For the text-containing cell, return its midpoint in (X, Y) coordinate format. 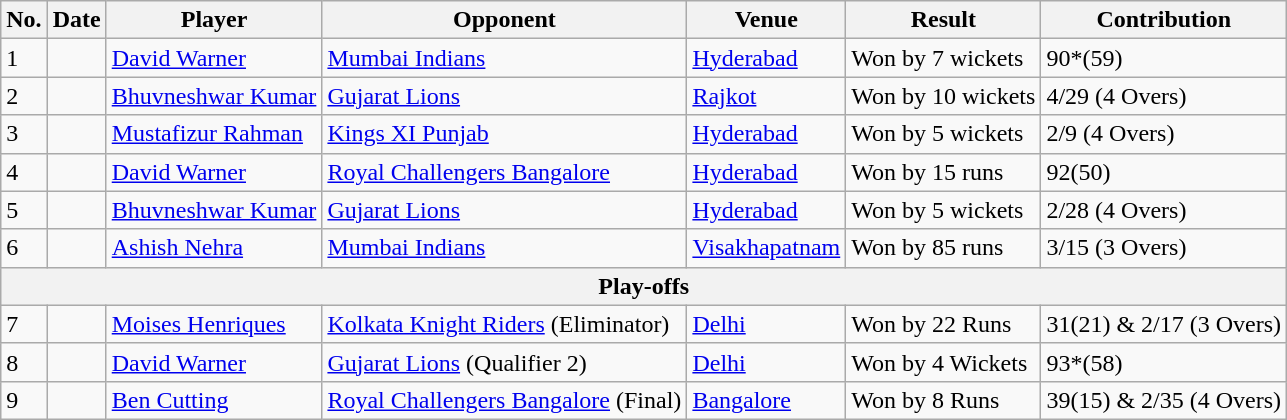
Ben Cutting (214, 400)
Gujarat Lions (Qualifier 2) (504, 362)
Kings XI Punjab (504, 134)
Visakhapatnam (766, 248)
2/28 (4 Overs) (1164, 210)
31(21) & 2/17 (3 Overs) (1164, 324)
Royal Challengers Bangalore (504, 172)
Won by 85 runs (944, 248)
3/15 (3 Overs) (1164, 248)
Royal Challengers Bangalore (Final) (504, 400)
Kolkata Knight Riders (Eliminator) (504, 324)
Won by 10 wickets (944, 96)
6 (24, 248)
Won by 7 wickets (944, 58)
Won by 4 Wickets (944, 362)
5 (24, 210)
Won by 15 runs (944, 172)
2/9 (4 Overs) (1164, 134)
Rajkot (766, 96)
Contribution (1164, 20)
4 (24, 172)
7 (24, 324)
8 (24, 362)
39(15) & 2/35 (4 Overs) (1164, 400)
Bangalore (766, 400)
90*(59) (1164, 58)
Result (944, 20)
Moises Henriques (214, 324)
92(50) (1164, 172)
9 (24, 400)
Play-offs (644, 286)
Won by 22 Runs (944, 324)
Venue (766, 20)
Opponent (504, 20)
Won by 8 Runs (944, 400)
4/29 (4 Overs) (1164, 96)
Mustafizur Rahman (214, 134)
93*(58) (1164, 362)
2 (24, 96)
Player (214, 20)
3 (24, 134)
Date (76, 20)
1 (24, 58)
No. (24, 20)
Ashish Nehra (214, 248)
